Return [X, Y] of the center of cell containing provided text 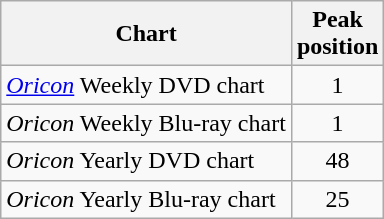
Oricon Weekly DVD chart [146, 85]
Oricon Weekly Blu-ray chart [146, 123]
48 [337, 161]
Peakposition [337, 34]
25 [337, 199]
Chart [146, 34]
Oricon Yearly Blu-ray chart [146, 199]
Oricon Yearly DVD chart [146, 161]
